Locate the cell with the specified text and output its [X, Y] center coordinate. 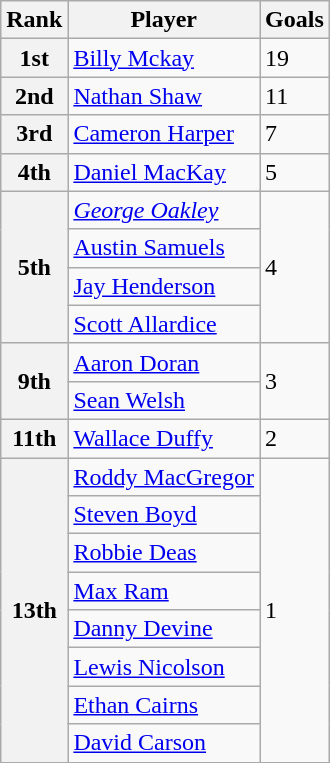
19 [295, 58]
Player [164, 20]
5th [34, 267]
David Carson [164, 743]
Danny Devine [164, 629]
Rank [34, 20]
2 [295, 438]
Steven Boyd [164, 515]
11th [34, 438]
Wallace Duffy [164, 438]
Scott Allardice [164, 324]
Roddy MacGregor [164, 477]
Ethan Cairns [164, 705]
Max Ram [164, 591]
3 [295, 381]
4 [295, 267]
Austin Samuels [164, 248]
7 [295, 134]
9th [34, 381]
1 [295, 610]
Daniel MacKay [164, 172]
Nathan Shaw [164, 96]
Cameron Harper [164, 134]
5 [295, 172]
4th [34, 172]
Jay Henderson [164, 286]
Robbie Deas [164, 553]
Goals [295, 20]
Lewis Nicolson [164, 667]
11 [295, 96]
2nd [34, 96]
1st [34, 58]
George Oakley [164, 210]
13th [34, 610]
Sean Welsh [164, 400]
3rd [34, 134]
Aaron Doran [164, 362]
Billy Mckay [164, 58]
